Search for the cell housing the specified text and yield its [X, Y] center coordinate. 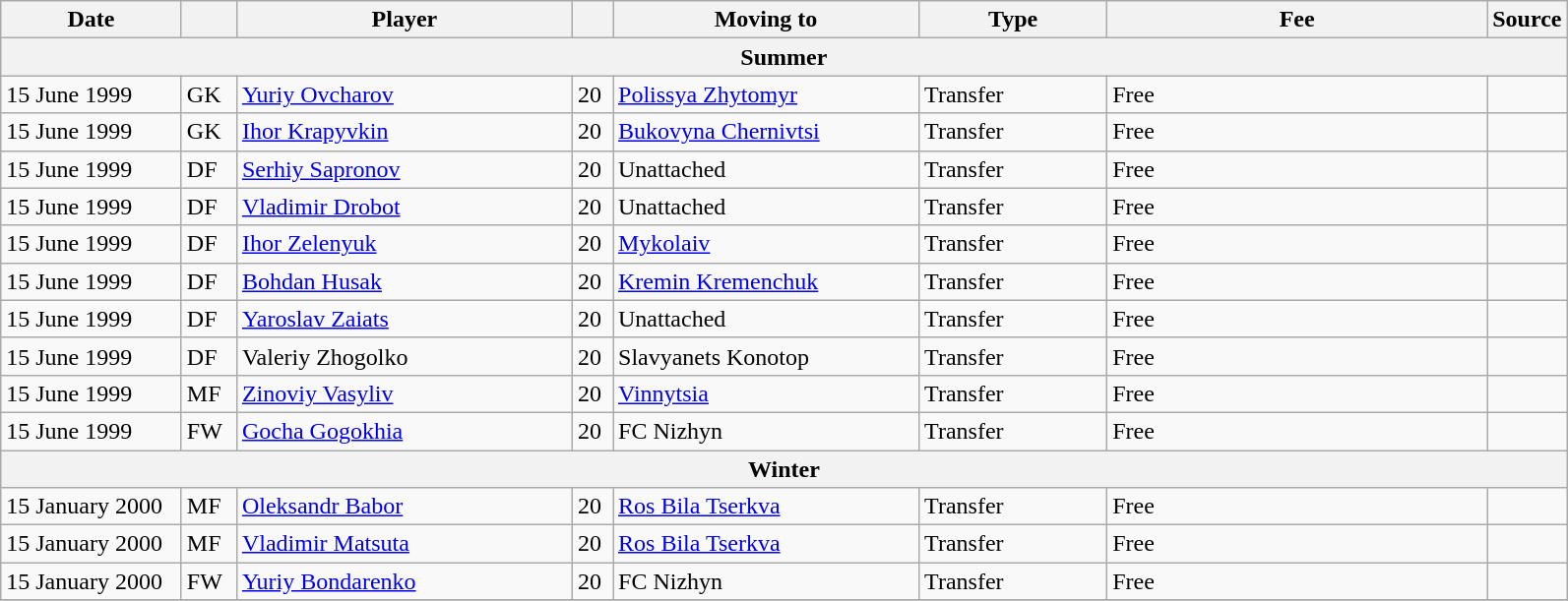
Fee [1297, 20]
Vladimir Drobot [404, 207]
Vinnytsia [766, 393]
Vladimir Matsuta [404, 544]
Valeriy Zhogolko [404, 356]
Yaroslav Zaiats [404, 319]
Winter [784, 469]
Type [1014, 20]
Date [92, 20]
Bohdan Husak [404, 281]
Mykolaiv [766, 244]
Yuriy Ovcharov [404, 94]
Source [1528, 20]
Summer [784, 57]
Ihor Krapyvkin [404, 132]
Zinoviy Vasyliv [404, 393]
Oleksandr Babor [404, 507]
Serhiy Sapronov [404, 169]
Ihor Zelenyuk [404, 244]
Polissya Zhytomyr [766, 94]
Player [404, 20]
Yuriy Bondarenko [404, 581]
Gocha Gogokhia [404, 431]
Bukovyna Chernivtsi [766, 132]
Slavyanets Konotop [766, 356]
Moving to [766, 20]
Kremin Kremenchuk [766, 281]
